Find where the given text appears and provide that cell's center as (x, y) coordinate. 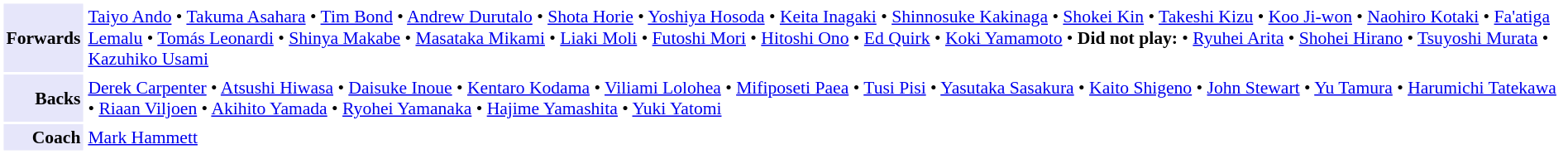
Mark Hammett (825, 137)
Backs (43, 98)
Forwards (43, 37)
Coach (43, 137)
